Extract the [x, y] coordinate from the center of the cell holding the provided text.  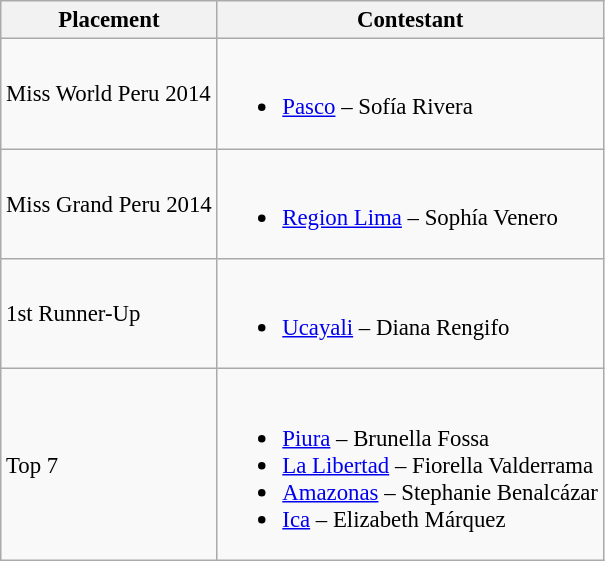
Ucayali – Diana Rengifo [410, 314]
Region Lima – Sophía Venero [410, 204]
Contestant [410, 20]
Miss World Peru 2014 [109, 94]
Miss Grand Peru 2014 [109, 204]
1st Runner-Up [109, 314]
Top 7 [109, 464]
Piura – Brunella FossaLa Libertad – Fiorella ValderramaAmazonas – Stephanie BenalcázarIca – Elizabeth Márquez [410, 464]
Placement [109, 20]
Pasco – Sofía Rivera [410, 94]
